Search for the cell housing the specified text and yield its (x, y) center coordinate. 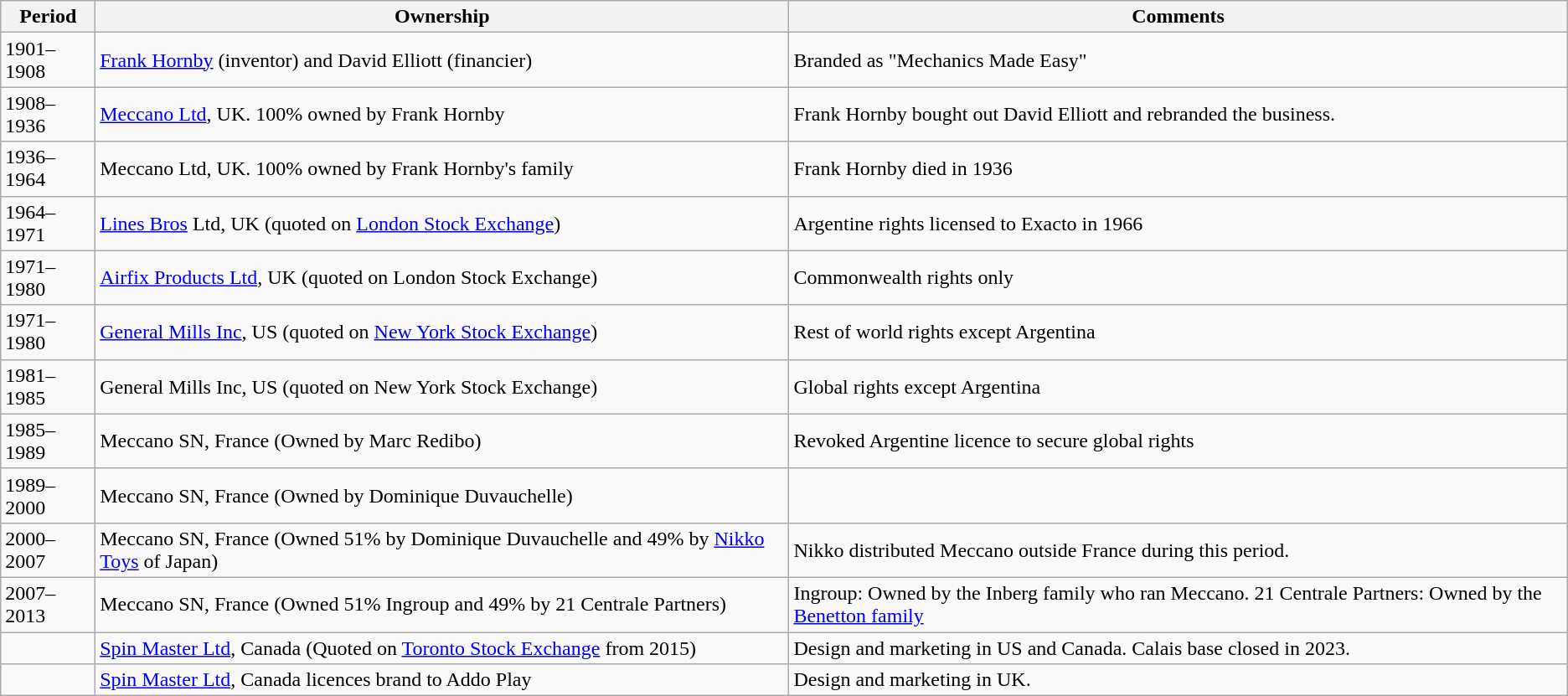
Argentine rights licensed to Exacto in 1966 (1178, 223)
Meccano SN, France (Owned 51% by Dominique Duvauchelle and 49% by Nikko Toys of Japan) (442, 549)
Airfix Products Ltd, UK (quoted on London Stock Exchange) (442, 278)
Rest of world rights except Argentina (1178, 332)
1936–1964 (49, 169)
Branded as "Mechanics Made Easy" (1178, 60)
Spin Master Ltd, Canada (Quoted on Toronto Stock Exchange from 2015) (442, 647)
Meccano Ltd, UK. 100% owned by Frank Hornby's family (442, 169)
2000–2007 (49, 549)
Commonwealth rights only (1178, 278)
Nikko distributed Meccano outside France during this period. (1178, 549)
Design and marketing in US and Canada. Calais base closed in 2023. (1178, 647)
Period (49, 17)
Spin Master Ltd, Canada licences brand to Addo Play (442, 680)
Meccano SN, France (Owned by Marc Redibo) (442, 441)
Comments (1178, 17)
Meccano SN, France (Owned 51% Ingroup and 49% by 21 Centrale Partners) (442, 605)
1989–2000 (49, 496)
Meccano SN, France (Owned by Dominique Duvauchelle) (442, 496)
Ingroup: Owned by the Inberg family who ran Meccano. 21 Centrale Partners: Owned by the Benetton family (1178, 605)
Frank Hornby died in 1936 (1178, 169)
Frank Hornby bought out David Elliott and rebranded the business. (1178, 114)
Design and marketing in UK. (1178, 680)
1964–1971 (49, 223)
Revoked Argentine licence to secure global rights (1178, 441)
1908–1936 (49, 114)
Global rights except Argentina (1178, 387)
Meccano Ltd, UK. 100% owned by Frank Hornby (442, 114)
2007–2013 (49, 605)
Lines Bros Ltd, UK (quoted on London Stock Exchange) (442, 223)
Frank Hornby (inventor) and David Elliott (financier) (442, 60)
1985–1989 (49, 441)
1981–1985 (49, 387)
Ownership (442, 17)
1901–1908 (49, 60)
